From the cell containing the given text, extract its center point as [X, Y] coordinate. 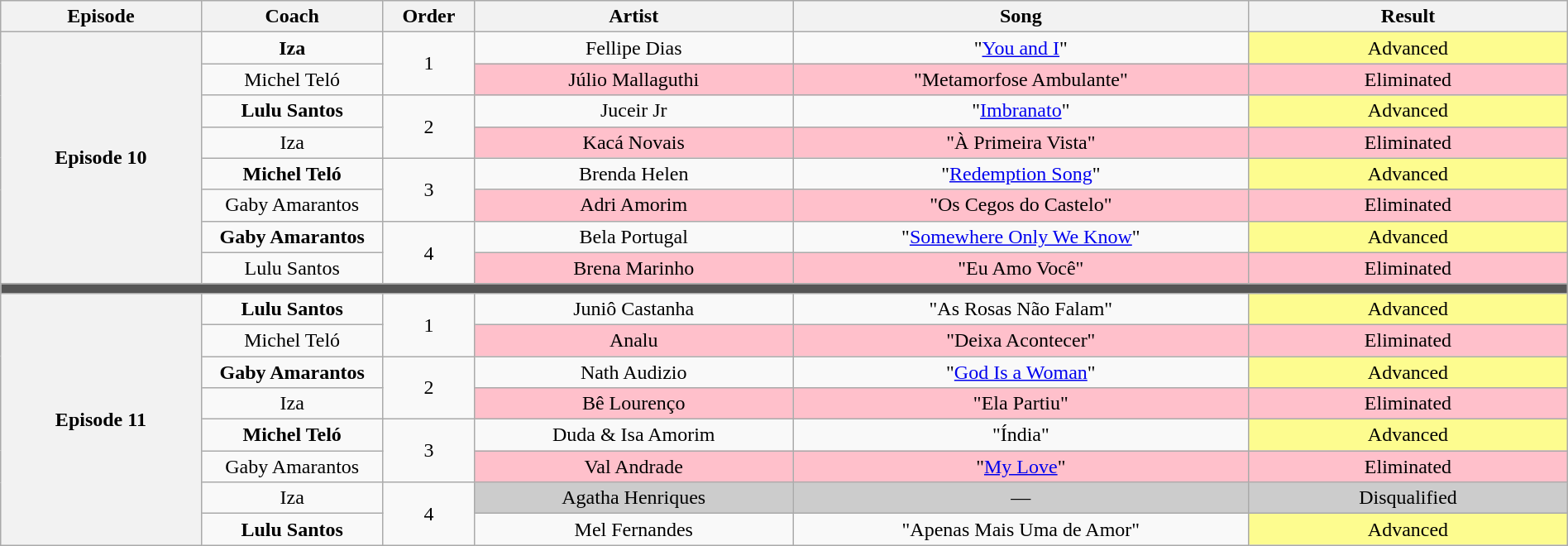
Artist [633, 17]
Disqualified [1408, 498]
Coach [292, 17]
Fellipe Dias [633, 48]
Order [428, 17]
Analu [633, 340]
"Redemption Song" [1021, 174]
"Os Cegos do Castelo" [1021, 205]
Juceir Jr [633, 111]
"Imbranato" [1021, 111]
"Deixa Acontecer" [1021, 340]
"Metamorfose Ambulante" [1021, 79]
Episode [101, 17]
"God Is a Woman" [1021, 371]
"Somewhere Only We Know" [1021, 237]
Agatha Henriques [633, 498]
Nath Audizio [633, 371]
Episode 11 [101, 419]
Song [1021, 17]
Episode 10 [101, 158]
Kacá Novais [633, 142]
"À Primeira Vista" [1021, 142]
Bela Portugal [633, 237]
Adri Amorim [633, 205]
Júlio Mallaguthi [633, 79]
Brenda Helen [633, 174]
"Ela Partiu" [1021, 404]
Bê Lourenço [633, 404]
"You and I" [1021, 48]
Mel Fernandes [633, 529]
Result [1408, 17]
"Índia" [1021, 435]
Val Andrade [633, 467]
"My Love" [1021, 467]
— [1021, 498]
Brena Marinho [633, 268]
Juniô Castanha [633, 309]
Duda & Isa Amorim [633, 435]
"Apenas Mais Uma de Amor" [1021, 529]
"Eu Amo Você" [1021, 268]
"As Rosas Não Falam" [1021, 309]
